Pinpoint the cell where the given text exists, returning its [x, y] midpoint coordinate. 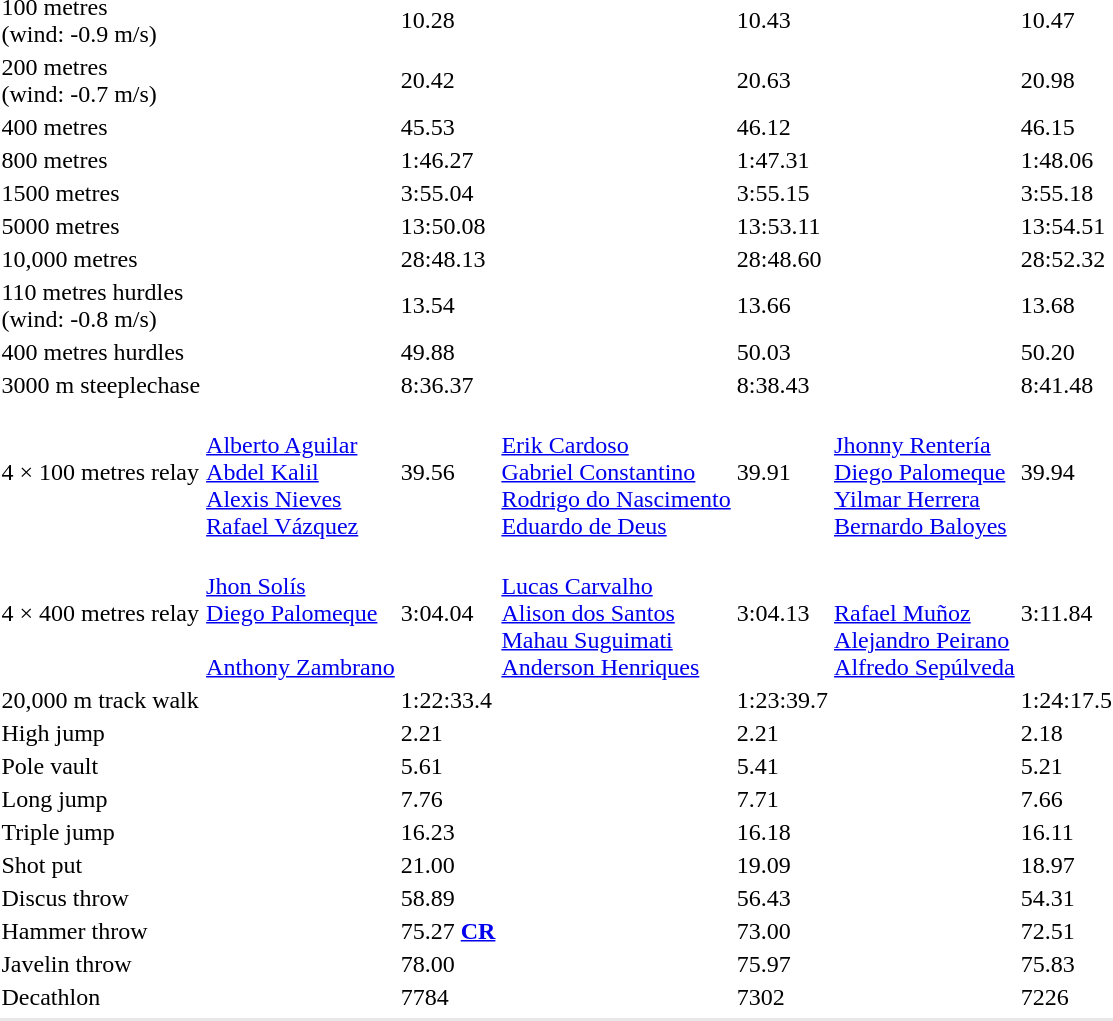
Lucas CarvalhoAlison dos SantosMahau SuguimatiAnderson Henriques [616, 613]
200 metres(wind: -0.7 m/s) [101, 80]
Triple jump [101, 832]
20.42 [448, 80]
4 × 100 metres relay [101, 472]
7.71 [782, 799]
75.83 [1066, 964]
39.91 [782, 472]
3:04.04 [448, 613]
Erik CardosoGabriel ConstantinoRodrigo do NascimentoEduardo de Deus [616, 472]
5.61 [448, 766]
1:24:17.5 [1066, 700]
21.00 [448, 865]
46.15 [1066, 127]
13.54 [448, 306]
1500 metres [101, 193]
2.18 [1066, 733]
Jhonny RenteríaDiego PalomequeYilmar HerreraBernardo Baloyes [925, 472]
Pole vault [101, 766]
3:55.15 [782, 193]
3:55.18 [1066, 193]
1:46.27 [448, 160]
Decathlon [101, 997]
7226 [1066, 997]
7784 [448, 997]
39.94 [1066, 472]
5.41 [782, 766]
75.27 CR [448, 931]
Hammer throw [101, 931]
1:23:39.7 [782, 700]
28:52.32 [1066, 259]
1:47.31 [782, 160]
Discus throw [101, 898]
8:41.48 [1066, 385]
39.56 [448, 472]
13.68 [1066, 306]
High jump [101, 733]
50.03 [782, 352]
28:48.60 [782, 259]
20.98 [1066, 80]
16.23 [448, 832]
13:54.51 [1066, 226]
16.18 [782, 832]
20.63 [782, 80]
13:50.08 [448, 226]
16.11 [1066, 832]
75.97 [782, 964]
50.20 [1066, 352]
Long jump [101, 799]
56.43 [782, 898]
18.97 [1066, 865]
4 × 400 metres relay [101, 613]
13.66 [782, 306]
54.31 [1066, 898]
3000 m steeplechase [101, 385]
3:04.13 [782, 613]
Alberto AguilarAbdel KalilAlexis NievesRafael Vázquez [301, 472]
3:55.04 [448, 193]
72.51 [1066, 931]
45.53 [448, 127]
Jhon SolísDiego PalomequeAnthony Zambrano [301, 613]
78.00 [448, 964]
10,000 metres [101, 259]
49.88 [448, 352]
3:11.84 [1066, 613]
7302 [782, 997]
7.66 [1066, 799]
28:48.13 [448, 259]
13:53.11 [782, 226]
20,000 m track walk [101, 700]
Rafael MuñozAlejandro PeiranoAlfredo Sepúlveda [925, 613]
8:38.43 [782, 385]
73.00 [782, 931]
19.09 [782, 865]
800 metres [101, 160]
1:22:33.4 [448, 700]
400 metres [101, 127]
5.21 [1066, 766]
400 metres hurdles [101, 352]
Shot put [101, 865]
8:36.37 [448, 385]
Javelin throw [101, 964]
46.12 [782, 127]
1:48.06 [1066, 160]
110 metres hurdles(wind: -0.8 m/s) [101, 306]
58.89 [448, 898]
5000 metres [101, 226]
7.76 [448, 799]
